Provide the (X, Y) coordinate of the cell's center where the given text is located.  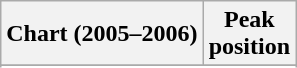
Chart (2005–2006) (102, 34)
Peakposition (249, 34)
